Determine the [x, y] coordinate at the center of the cell enclosing the given text.  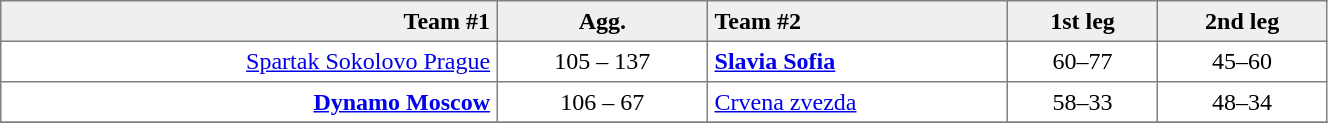
Crvena zvezda [858, 102]
2nd leg [1242, 21]
Slavia Sofia [858, 61]
106 – 67 [602, 102]
Dynamo Moscow [249, 102]
Team #2 [858, 21]
45–60 [1242, 61]
48–34 [1242, 102]
58–33 [1082, 102]
Agg. [602, 21]
Team #1 [249, 21]
105 – 137 [602, 61]
60–77 [1082, 61]
Spartak Sokolovo Prague [249, 61]
1st leg [1082, 21]
